Output the (x, y) coordinate of the center of the cell containing the given text.  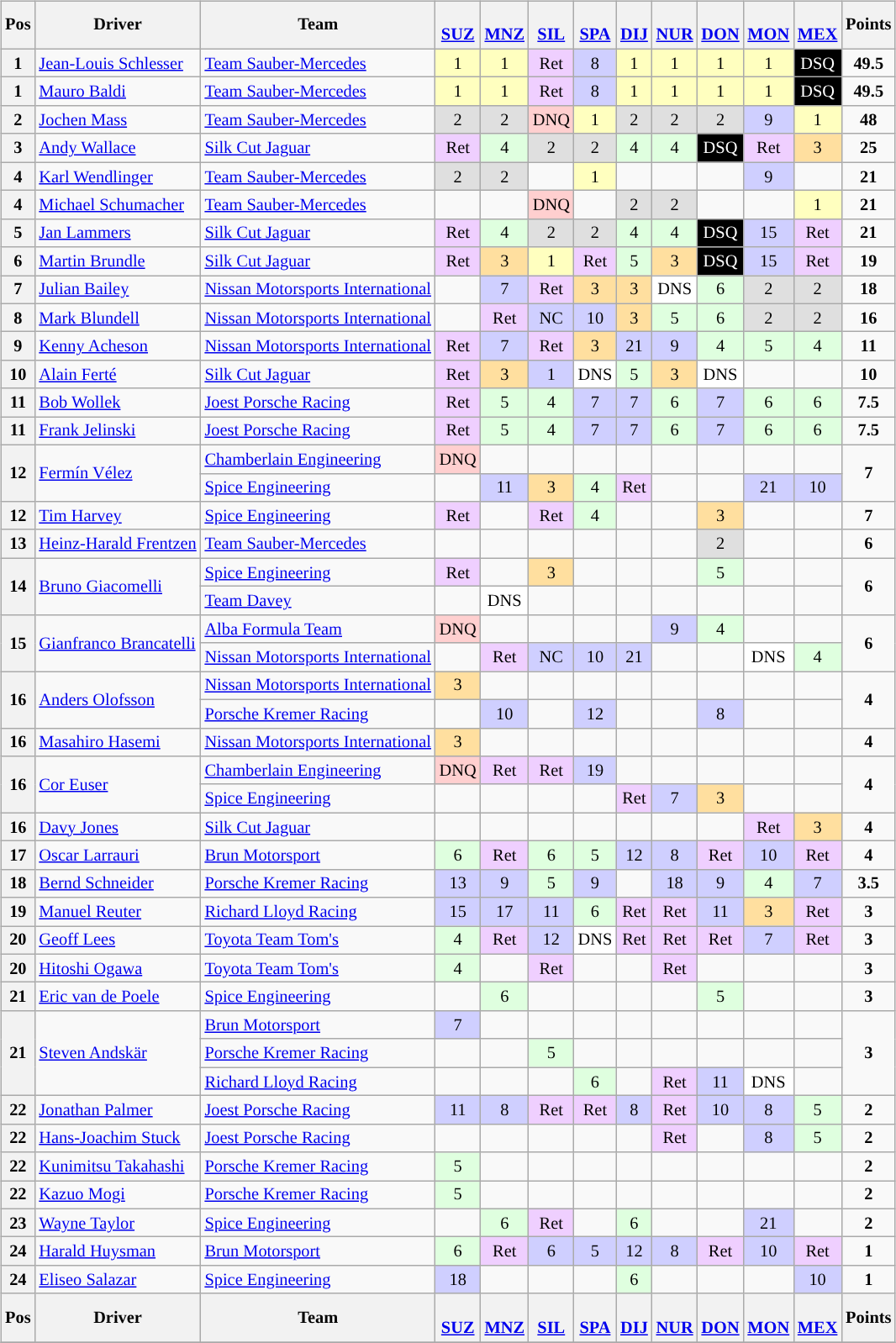
Wayne Taylor (118, 1223)
Alba Formula Team (318, 629)
Hans-Joachim Stuck (118, 1138)
Team Davey (318, 601)
3.5 (868, 883)
Mauro Baldi (118, 92)
Alain Ferté (118, 375)
Jonathan Palmer (118, 1110)
Cor Euser (118, 785)
Gianfranco Brancatelli (118, 642)
Jan Lammers (118, 233)
Michael Schumacher (118, 205)
Mark Blundell (118, 318)
23 (18, 1223)
Andy Wallace (118, 148)
Eliseo Salazar (118, 1280)
Jochen Mass (118, 120)
Tim Harvey (118, 516)
Geoff Lees (118, 940)
Heinz-Harald Frentzen (118, 544)
Oscar Larrauri (118, 856)
Davy Jones (118, 827)
Steven Andskär (118, 1054)
14 (18, 587)
Jean-Louis Schlesser (118, 63)
25 (868, 148)
Bob Wollek (118, 403)
Hitoshi Ogawa (118, 968)
Kenny Acheson (118, 346)
Eric van de Poele (118, 997)
48 (868, 120)
Bruno Giacomelli (118, 587)
Karl Wendlinger (118, 176)
Julian Bailey (118, 290)
Frank Jelinski (118, 431)
Anders Olofsson (118, 699)
Harald Huysman (118, 1251)
Martin Brundle (118, 261)
Manuel Reuter (118, 912)
Fermín Vélez (118, 472)
Kunimitsu Takahashi (118, 1167)
Masahiro Hasemi (118, 742)
Kazuo Mogi (118, 1195)
Bernd Schneider (118, 883)
